Return the [X, Y] coordinate for the center point of the cell that contains the specified text.  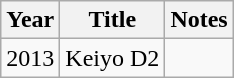
Notes [199, 20]
Year [30, 20]
2013 [30, 58]
Title [112, 20]
Keiyo D2 [112, 58]
